Identify which cell holds the provided text, then report its [X, Y] central coordinate. 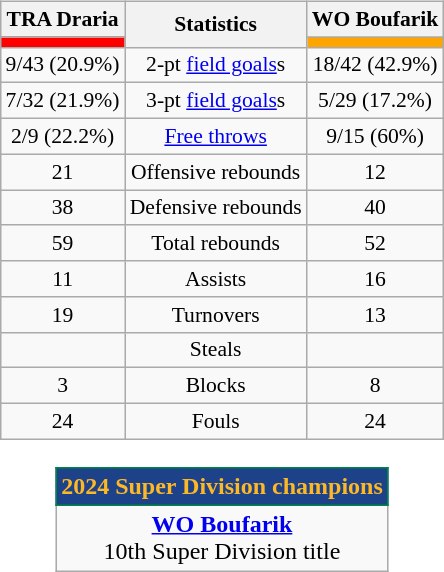
52 [376, 243]
59 [63, 243]
11 [63, 279]
Turnovers [216, 314]
12 [376, 172]
18/42 (42.9%) [376, 65]
Blocks [216, 386]
Fouls [216, 421]
3 [63, 386]
2024 Super Division champions [222, 486]
2/9 (22.2%) [63, 136]
21 [63, 172]
5/29 (17.2%) [376, 101]
19 [63, 314]
38 [63, 208]
WO Boufarik 10th Super Division title [222, 538]
TRA Draria [63, 19]
3-pt field goalss [216, 101]
Assists [216, 279]
Defensive rebounds [216, 208]
Statistics [216, 24]
Steals [216, 350]
Total rebounds [216, 243]
2-pt field goalss [216, 65]
8 [376, 386]
7/32 (21.9%) [63, 101]
13 [376, 314]
40 [376, 208]
16 [376, 279]
Free throws [216, 136]
WO Boufarik [376, 19]
Offensive rebounds [216, 172]
9/15 (60%) [376, 136]
9/43 (20.9%) [63, 65]
